Detect which cell encompasses the target text, then output its [X, Y] center coordinate. 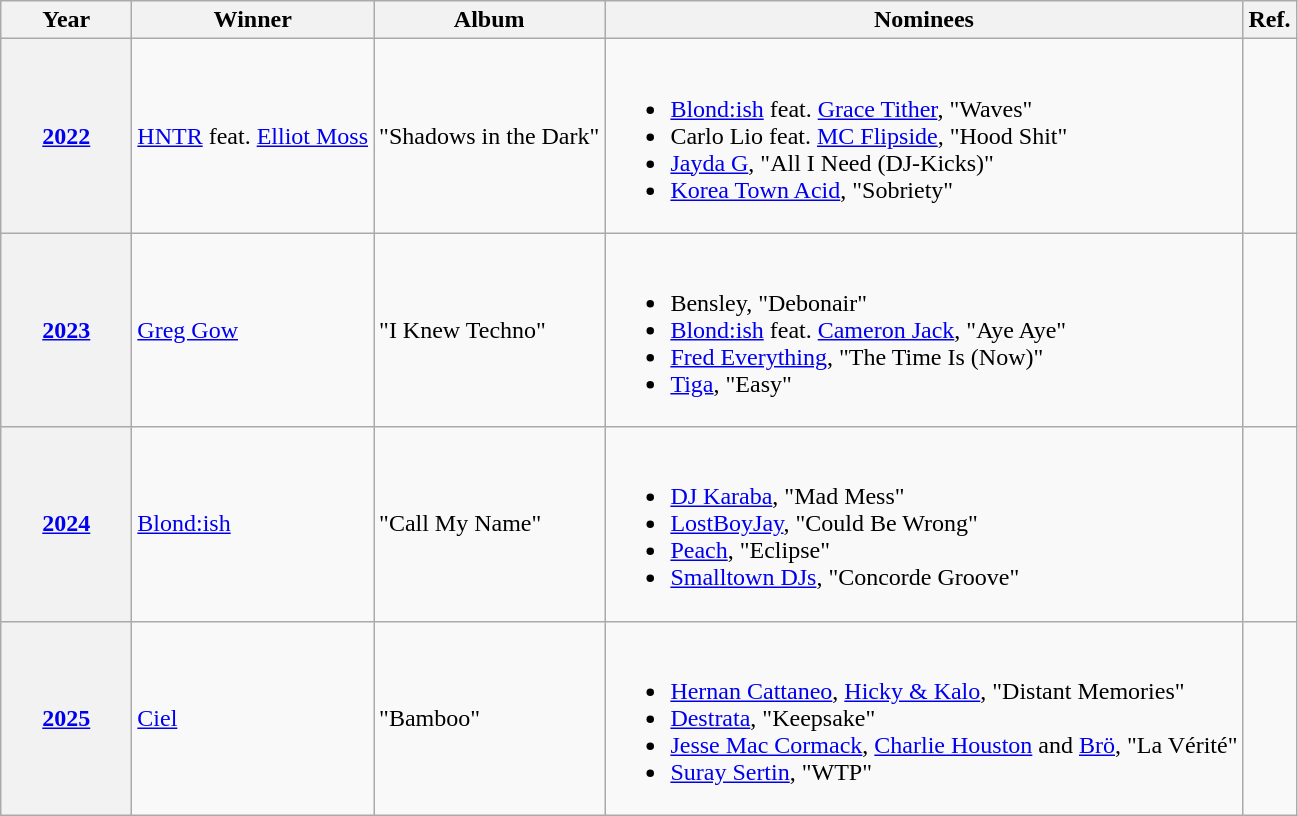
Blond:ish [253, 524]
Hernan Cattaneo, Hicky & Kalo, "Distant Memories"Destrata, "Keepsake"Jesse Mac Cormack, Charlie Houston and Brö, "La Vérité"Suray Sertin, "WTP" [924, 718]
2022 [66, 136]
2023 [66, 330]
Winner [253, 20]
Ref. [1270, 20]
DJ Karaba, "Mad Mess"LostBoyJay, "Could Be Wrong"Peach, "Eclipse"Smalltown DJs, "Concorde Groove" [924, 524]
Greg Gow [253, 330]
2024 [66, 524]
"Call My Name" [490, 524]
Blond:ish feat. Grace Tither, "Waves"Carlo Lio feat. MC Flipside, "Hood Shit"Jayda G, "All I Need (DJ-Kicks)"Korea Town Acid, "Sobriety" [924, 136]
Ciel [253, 718]
HNTR feat. Elliot Moss [253, 136]
"I Knew Techno" [490, 330]
Album [490, 20]
Year [66, 20]
"Bamboo" [490, 718]
"Shadows in the Dark" [490, 136]
Nominees [924, 20]
Bensley, "Debonair"Blond:ish feat. Cameron Jack, "Aye Aye"Fred Everything, "The Time Is (Now)"Tiga, "Easy" [924, 330]
2025 [66, 718]
